Return [X, Y] of the center of cell containing provided text 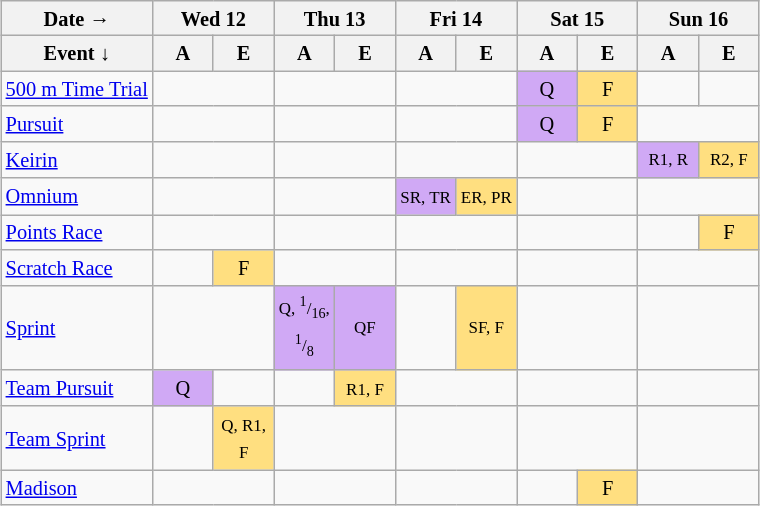
Event ↓ [77, 54]
QF [366, 328]
Madison [77, 488]
R2, F [730, 160]
SF, F [486, 328]
Keirin [77, 160]
Date → [77, 18]
500 m Time Trial [77, 88]
Team Pursuit [77, 388]
Sun 16 [698, 18]
Team Sprint [77, 438]
Pursuit [77, 124]
R1, F [366, 388]
Sprint [77, 328]
Sat 15 [578, 18]
Thu 13 [334, 18]
ER, PR [486, 196]
Points Race [77, 232]
Scratch Race [77, 268]
Omnium [77, 196]
Wed 12 [214, 18]
R1, R [668, 160]
Q, 1/16, 1/8 [304, 328]
SR, TR [426, 196]
Q, R1, F [244, 438]
Fri 14 [456, 18]
